Search for the cell housing the specified text and yield its [x, y] center coordinate. 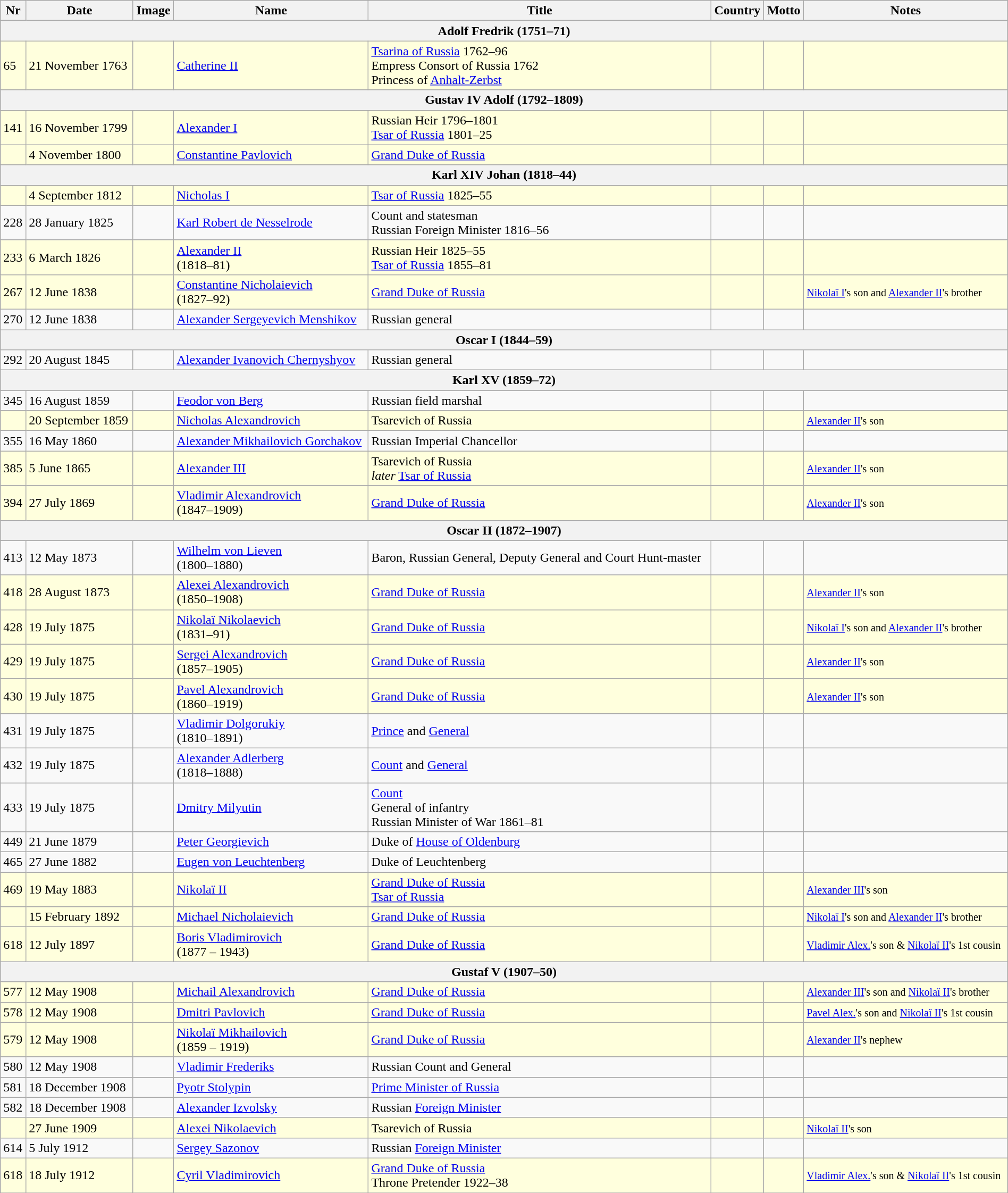
Alexander II(1818–81) [271, 257]
Russian field marshal [540, 401]
233 [13, 257]
579 [13, 1039]
Tsar of Russia 1825–55 [540, 195]
Constantine Nicholaievich(1827–92) [271, 291]
Wilhelm von Lieven(1800–1880) [271, 557]
345 [13, 401]
581 [13, 1087]
Image [153, 11]
15 February 1892 [80, 917]
Michael Nicholaievich [271, 917]
Nr [13, 11]
Prime Minister of Russia [540, 1087]
Sergey Sazonov [271, 1148]
Nikolaï II's son [906, 1128]
418 [13, 593]
Alexander III's son and Nikolaï II's brother [906, 992]
Vladimir Dolgorukiy(1810–1891) [271, 731]
21 November 1763 [80, 65]
431 [13, 731]
Cyril Vladimirovich [271, 1175]
Duke of Leuchtenberg [540, 862]
614 [13, 1148]
355 [13, 441]
Alexei Alexandrovich(1850–1908) [271, 593]
267 [13, 291]
Adolf Fredrik (1751–71) [504, 31]
Name [271, 11]
Alexander I [271, 128]
Alexander III's son [906, 889]
Nicholas Alexandrovich [271, 421]
582 [13, 1107]
578 [13, 1012]
Pyotr Stolypin [271, 1087]
Gustav IV Adolf (1792–1809) [504, 100]
20 August 1845 [80, 360]
12 July 1897 [80, 945]
Peter Georgievich [271, 842]
Vladimir Alexandrovich (1847–1909) [271, 503]
429 [13, 662]
28 January 1825 [80, 222]
Nikolaï II [271, 889]
28 August 1873 [80, 593]
270 [13, 319]
65 [13, 65]
228 [13, 222]
Grand Duke of Russia Tsar of Russia [540, 889]
27 June 1909 [80, 1128]
Russian Count and General [540, 1067]
Eugen von Leuchtenberg [271, 862]
27 June 1882 [80, 862]
433 [13, 807]
430 [13, 696]
Constantine Pavlovich [271, 155]
577 [13, 992]
Tsarevich of Russia later Tsar of Russia [540, 468]
16 November 1799 [80, 128]
5 June 1865 [80, 468]
580 [13, 1067]
Pavel Alexandrovich(1860–1919) [271, 696]
Date [80, 11]
19 May 1883 [80, 889]
Nicholas I [271, 195]
413 [13, 557]
18 July 1912 [80, 1175]
449 [13, 842]
Alexei Nikolaevich [271, 1128]
Sergei Alexandrovich(1857–1905) [271, 662]
Dmitry Milyutin [271, 807]
432 [13, 765]
4 November 1800 [80, 155]
Alexander III [271, 468]
469 [13, 889]
Alexander II's nephew [906, 1039]
Count and General [540, 765]
16 May 1860 [80, 441]
Alexander Sergeyevich Menshikov [271, 319]
Vladimir Frederiks [271, 1067]
Country [737, 11]
Gustaf V (1907–50) [504, 972]
394 [13, 503]
Nikolaï Nikolaevich(1831–91) [271, 627]
21 June 1879 [80, 842]
428 [13, 627]
385 [13, 468]
Motto [784, 11]
Dmitri Pavlovich [271, 1012]
Karl Robert de Nesselrode [271, 222]
5 July 1912 [80, 1148]
Alexander Izvolsky [271, 1107]
Karl XIV Johan (1818–44) [504, 175]
CountGeneral of infantryRussian Minister of War 1861–81 [540, 807]
292 [13, 360]
Alexander Adlerberg(1818–1888) [271, 765]
6 March 1826 [80, 257]
Feodor von Berg [271, 401]
Russian Imperial Chancellor [540, 441]
Baron, Russian General, Deputy General and Court Hunt-master [540, 557]
16 August 1859 [80, 401]
Title [540, 11]
4 September 1812 [80, 195]
Tsarina of Russia 1762–96Empress Consort of Russia 1762Princess of Anhalt-Zerbst [540, 65]
Russian Heir 1796–1801Tsar of Russia 1801–25 [540, 128]
Oscar I (1844–59) [504, 340]
Pavel Alex.'s son and Nikolaï II's 1st cousin [906, 1012]
141 [13, 128]
Prince and General [540, 731]
Notes [906, 11]
Oscar II (1872–1907) [504, 530]
Nikolaï Mikhailovich (1859 – 1919) [271, 1039]
Count and statesmanRussian Foreign Minister 1816–56 [540, 222]
465 [13, 862]
Michail Alexandrovich [271, 992]
Karl XV (1859–72) [504, 380]
Russian Heir 1825–55Tsar of Russia 1855–81 [540, 257]
Duke of House of Oldenburg [540, 842]
Catherine II [271, 65]
20 September 1859 [80, 421]
Alexander Mikhailovich Gorchakov [271, 441]
Grand Duke of RussiaThrone Pretender 1922–38 [540, 1175]
27 July 1869 [80, 503]
Alexander Ivanovich Chernyshyov [271, 360]
Boris Vladimirovich (1877 – 1943) [271, 945]
12 May 1873 [80, 557]
